Identify which cell holds the provided text, then report its [x, y] central coordinate. 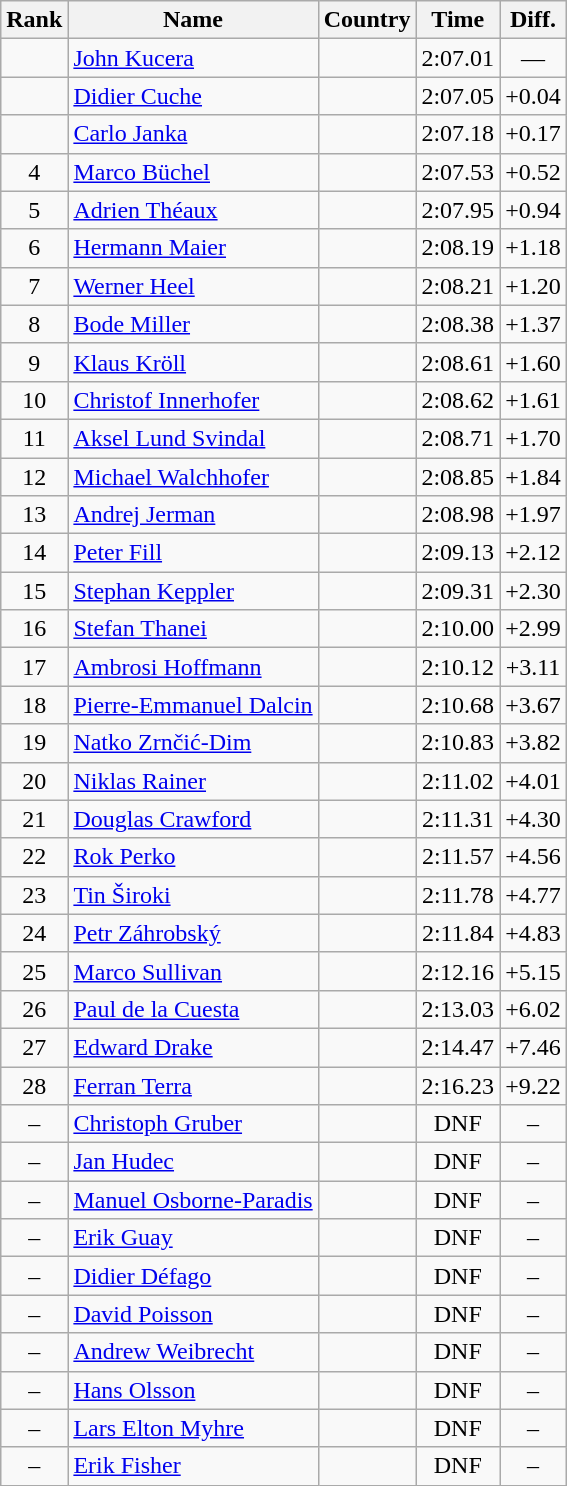
+0.04 [534, 96]
18 [34, 705]
2:11.02 [458, 781]
27 [34, 1047]
2:08.62 [458, 400]
+6.02 [534, 1009]
13 [34, 515]
2:10.83 [458, 743]
10 [34, 400]
+4.77 [534, 895]
David Poisson [193, 1314]
+4.01 [534, 781]
Andrej Jerman [193, 515]
+1.70 [534, 438]
+1.20 [534, 286]
Christoph Gruber [193, 1124]
Klaus Kröll [193, 362]
14 [34, 553]
2:12.16 [458, 971]
20 [34, 781]
Douglas Crawford [193, 819]
11 [34, 438]
Erik Fisher [193, 1466]
— [534, 58]
Ferran Terra [193, 1085]
5 [34, 210]
Manuel Osborne-Paradis [193, 1200]
Ambrosi Hoffmann [193, 667]
+4.83 [534, 933]
+2.99 [534, 629]
Marco Sullivan [193, 971]
+1.97 [534, 515]
+0.94 [534, 210]
+1.84 [534, 477]
12 [34, 477]
2:07.53 [458, 172]
8 [34, 324]
2:07.18 [458, 134]
+3.82 [534, 743]
2:08.61 [458, 362]
+0.17 [534, 134]
19 [34, 743]
2:16.23 [458, 1085]
Adrien Théaux [193, 210]
Werner Heel [193, 286]
2:08.19 [458, 248]
+1.60 [534, 362]
21 [34, 819]
17 [34, 667]
Tin Široki [193, 895]
2:09.13 [458, 553]
Name [193, 20]
2:11.84 [458, 933]
Andrew Weibrecht [193, 1352]
+3.67 [534, 705]
Didier Cuche [193, 96]
4 [34, 172]
Christof Innerhofer [193, 400]
Aksel Lund Svindal [193, 438]
2:08.38 [458, 324]
Paul de la Cuesta [193, 1009]
25 [34, 971]
28 [34, 1085]
Peter Fill [193, 553]
Jan Hudec [193, 1162]
15 [34, 591]
2:11.31 [458, 819]
2:10.00 [458, 629]
Natko Zrnčić-Dim [193, 743]
Didier Défago [193, 1276]
7 [34, 286]
+0.52 [534, 172]
2:10.68 [458, 705]
Stephan Keppler [193, 591]
9 [34, 362]
Hans Olsson [193, 1390]
Petr Záhrobský [193, 933]
6 [34, 248]
2:09.31 [458, 591]
Hermann Maier [193, 248]
2:08.98 [458, 515]
26 [34, 1009]
+7.46 [534, 1047]
Marco Büchel [193, 172]
+5.15 [534, 971]
Diff. [534, 20]
+1.37 [534, 324]
Rok Perko [193, 857]
John Kucera [193, 58]
+2.12 [534, 553]
Bode Miller [193, 324]
2:11.78 [458, 895]
+4.56 [534, 857]
2:11.57 [458, 857]
2:13.03 [458, 1009]
Carlo Janka [193, 134]
23 [34, 895]
+3.11 [534, 667]
Country [367, 20]
+1.18 [534, 248]
Erik Guay [193, 1238]
Niklas Rainer [193, 781]
+9.22 [534, 1085]
Time [458, 20]
2:14.47 [458, 1047]
Stefan Thanei [193, 629]
2:08.85 [458, 477]
16 [34, 629]
Pierre-Emmanuel Dalcin [193, 705]
Michael Walchhofer [193, 477]
Edward Drake [193, 1047]
2:07.05 [458, 96]
+4.30 [534, 819]
Lars Elton Myhre [193, 1428]
2:07.95 [458, 210]
2:08.71 [458, 438]
+1.61 [534, 400]
2:08.21 [458, 286]
22 [34, 857]
+2.30 [534, 591]
2:10.12 [458, 667]
24 [34, 933]
2:07.01 [458, 58]
Rank [34, 20]
